Provide the (X, Y) coordinate of the cell's center where the given text is located.  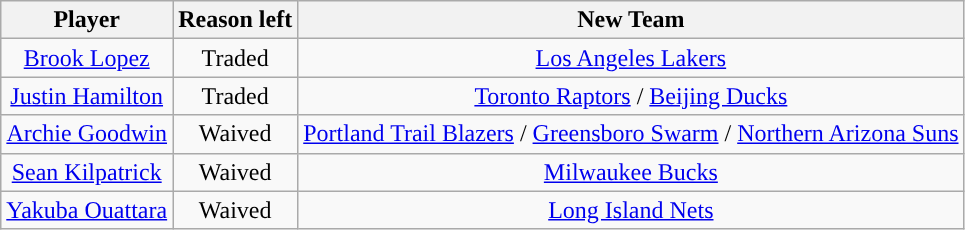
Justin Hamilton (87, 96)
Archie Goodwin (87, 134)
Portland Trail Blazers / Greensboro Swarm / Northern Arizona Suns (631, 134)
Long Island Nets (631, 210)
Brook Lopez (87, 58)
New Team (631, 20)
Sean Kilpatrick (87, 172)
Yakuba Ouattara (87, 210)
Milwaukee Bucks (631, 172)
Player (87, 20)
Reason left (236, 20)
Los Angeles Lakers (631, 58)
Toronto Raptors / Beijing Ducks (631, 96)
